From the cell containing the given text, extract its center point as [X, Y] coordinate. 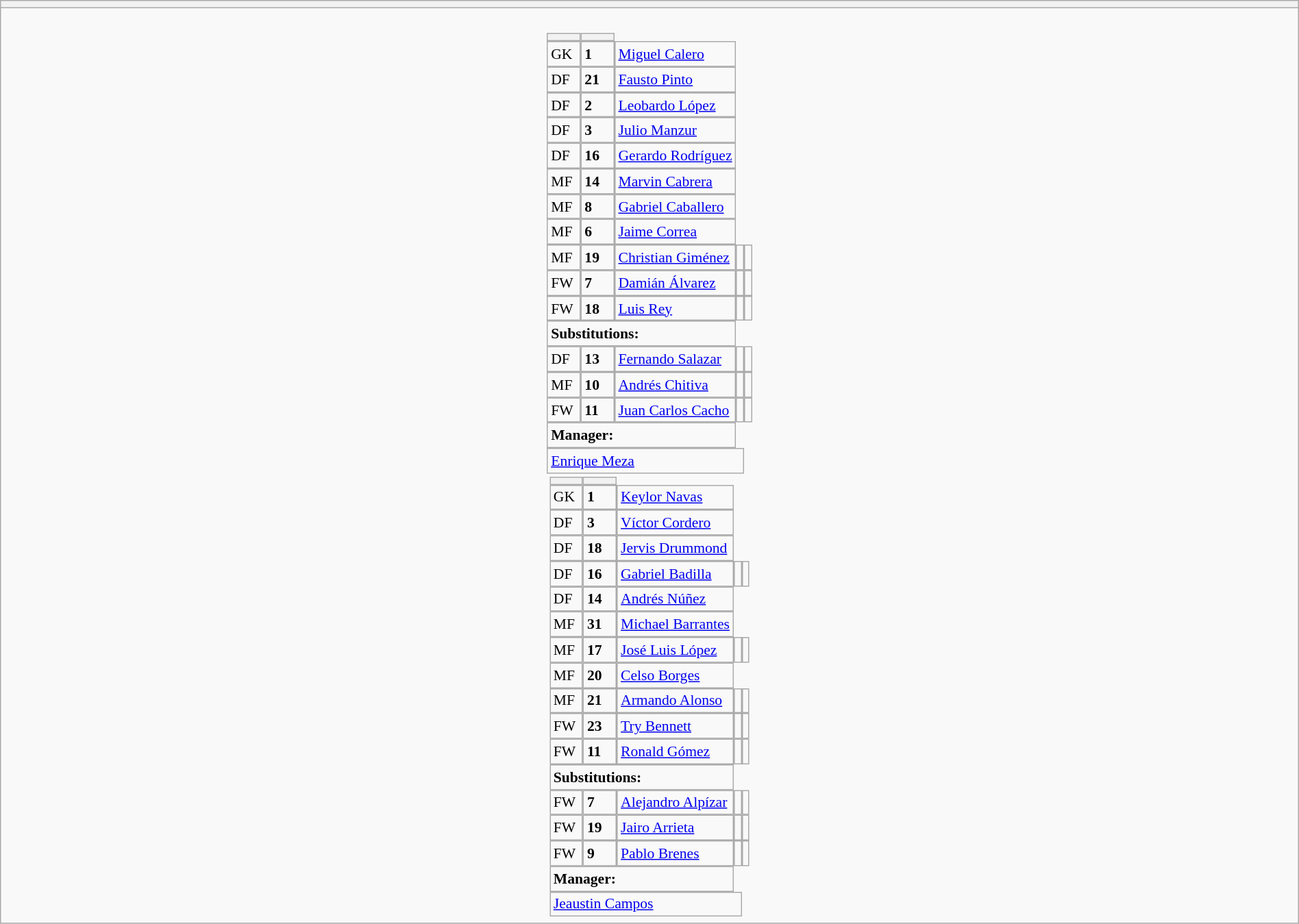
Marvin Cabrera [676, 181]
Gabriel Badilla [675, 574]
Ronald Gómez [675, 752]
Víctor Cordero [675, 522]
Andrés Chitiva [676, 385]
José Luis López [675, 649]
Keylor Navas [675, 497]
Alejandro Alpízar [675, 803]
Miguel Calero [676, 53]
Jeaustin Campos [645, 904]
17 [600, 649]
Fernando Salazar [676, 359]
Pablo Brenes [675, 853]
Jaime Correa [676, 232]
23 [600, 726]
20 [600, 675]
Damián Álvarez [676, 282]
2 [597, 105]
6 [597, 232]
13 [597, 359]
Jairo Arrieta [675, 827]
Gabriel Caballero [676, 207]
31 [600, 625]
Christian Giménez [676, 258]
10 [597, 385]
Enrique Meza [645, 460]
Julio Manzur [676, 130]
Jervis Drummond [675, 548]
Juan Carlos Cacho [676, 410]
8 [597, 207]
Celso Borges [675, 675]
Leobardo López [676, 105]
Fausto Pinto [676, 79]
9 [600, 853]
Michael Barrantes [675, 625]
Try Bennett [675, 726]
Andrés Núñez [675, 599]
Armando Alonso [675, 700]
Luis Rey [676, 308]
Gerardo Rodríguez [676, 156]
